Identify which cell holds the provided text, then report its [X, Y] central coordinate. 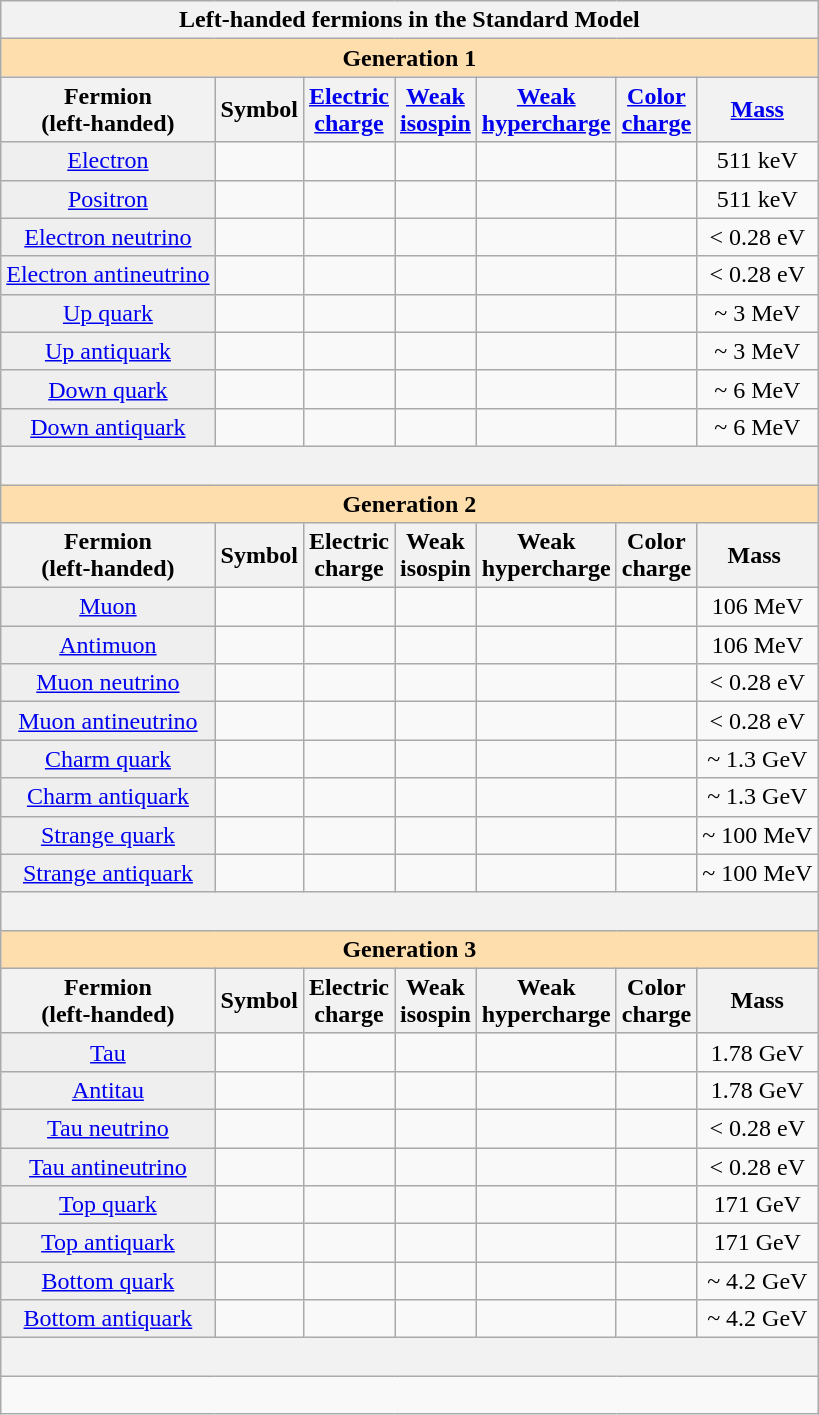
Tau neutrino [108, 1128]
Generation 1 [410, 58]
Electron [108, 161]
Up antiquark [108, 351]
Muon neutrino [108, 683]
Top antiquark [108, 1243]
Strange quark [108, 835]
Charm antiquark [108, 797]
Strange antiquark [108, 873]
Muon antineutrino [108, 721]
Tau [108, 1052]
Top quark [108, 1205]
Charm quark [108, 759]
Tau antineutrino [108, 1167]
Generation 3 [410, 949]
Electron neutrino [108, 237]
Up quark [108, 313]
Bottom quark [108, 1281]
Left-handed fermions in the Standard Model [410, 20]
Antimuon [108, 645]
Muon [108, 607]
Positron [108, 199]
Electron antineutrino [108, 275]
Down quark [108, 389]
Generation 2 [410, 503]
Antitau [108, 1090]
Bottom antiquark [108, 1319]
Down antiquark [108, 427]
